From the cell containing the given text, extract its center point as (x, y) coordinate. 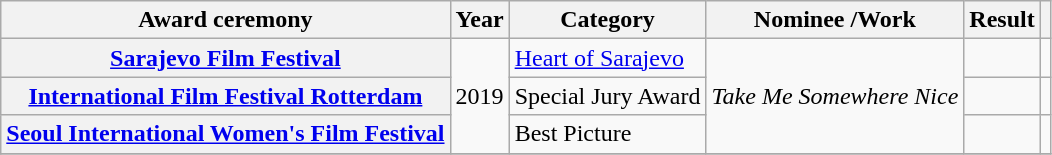
Best Picture (608, 134)
Seoul International Women's Film Festival (226, 134)
Category (608, 20)
Result (1002, 20)
Year (480, 20)
Nominee /Work (835, 20)
Award ceremony (226, 20)
International Film Festival Rotterdam (226, 96)
Take Me Somewhere Nice (835, 96)
Heart of Sarajevo (608, 58)
2019 (480, 96)
Special Jury Award (608, 96)
Sarajevo Film Festival (226, 58)
